Locate the cell with the specified text and output its [x, y] center coordinate. 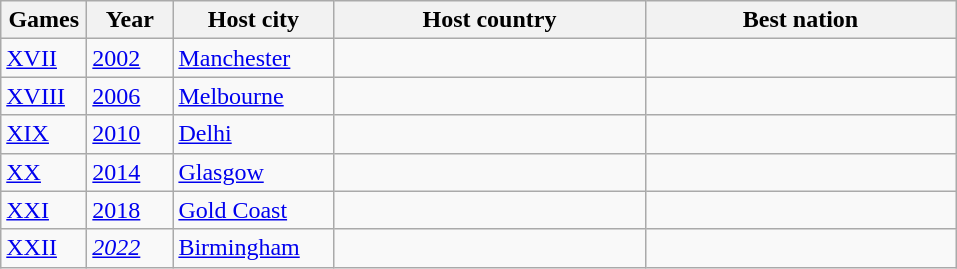
Gold Coast [254, 210]
Games [44, 20]
2014 [130, 172]
Manchester [254, 58]
XIX [44, 134]
XXII [44, 248]
XXI [44, 210]
XVII [44, 58]
2010 [130, 134]
Best nation [800, 20]
2018 [130, 210]
2002 [130, 58]
Glasgow [254, 172]
2022 [130, 248]
Host country [490, 20]
Year [130, 20]
Delhi [254, 134]
XVIII [44, 96]
2006 [130, 96]
XX [44, 172]
Melbourne [254, 96]
Birmingham [254, 248]
Host city [254, 20]
